For the text-containing cell, return its midpoint in (X, Y) coordinate format. 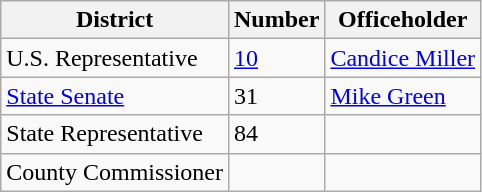
Candice Miller (403, 58)
Mike Green (403, 96)
U.S. Representative (115, 58)
10 (276, 58)
Number (276, 20)
District (115, 20)
Officeholder (403, 20)
State Senate (115, 96)
31 (276, 96)
84 (276, 134)
County Commissioner (115, 172)
State Representative (115, 134)
